Return (x, y) of the center of cell containing provided text 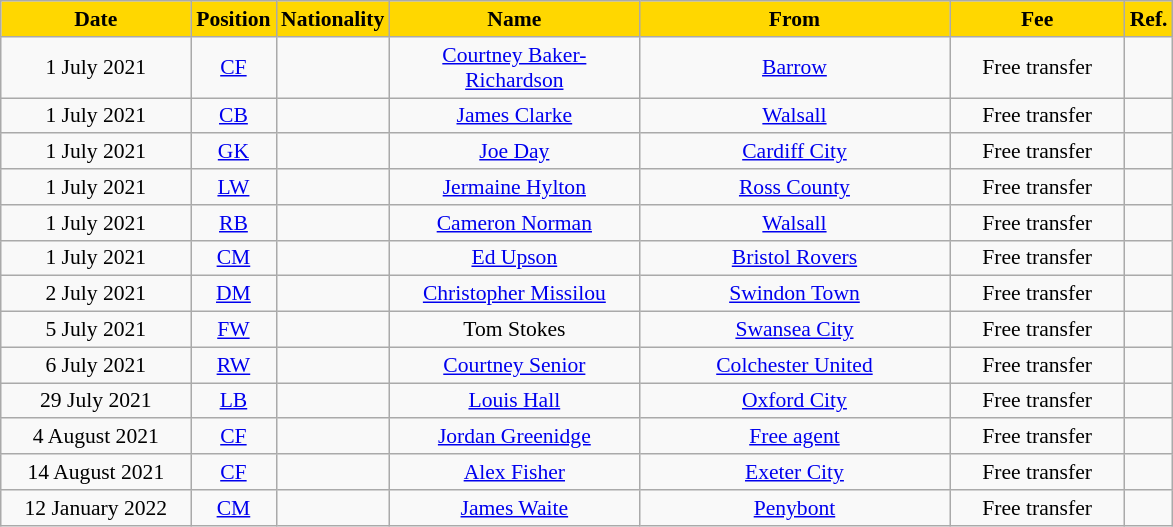
James Waite (514, 508)
Free agent (794, 437)
Louis Hall (514, 401)
CB (234, 116)
6 July 2021 (96, 365)
29 July 2021 (96, 401)
Name (514, 19)
Joe Day (514, 152)
RB (234, 223)
Bristol Rovers (794, 258)
5 July 2021 (96, 330)
GK (234, 152)
Exeter City (794, 472)
Fee (1038, 19)
LW (234, 187)
4 August 2021 (96, 437)
Ref. (1149, 19)
Jordan Greenidge (514, 437)
Colchester United (794, 365)
Swansea City (794, 330)
From (794, 19)
Oxford City (794, 401)
12 January 2022 (96, 508)
Christopher Missilou (514, 294)
James Clarke (514, 116)
Ross County (794, 187)
Nationality (332, 19)
Date (96, 19)
Ed Upson (514, 258)
Tom Stokes (514, 330)
FW (234, 330)
Jermaine Hylton (514, 187)
Barrow (794, 68)
Swindon Town (794, 294)
Cameron Norman (514, 223)
LB (234, 401)
2 July 2021 (96, 294)
14 August 2021 (96, 472)
Courtney Senior (514, 365)
DM (234, 294)
Position (234, 19)
Alex Fisher (514, 472)
RW (234, 365)
Cardiff City (794, 152)
Courtney Baker-Richardson (514, 68)
Penybont (794, 508)
